Search for the cell housing the specified text and yield its [x, y] center coordinate. 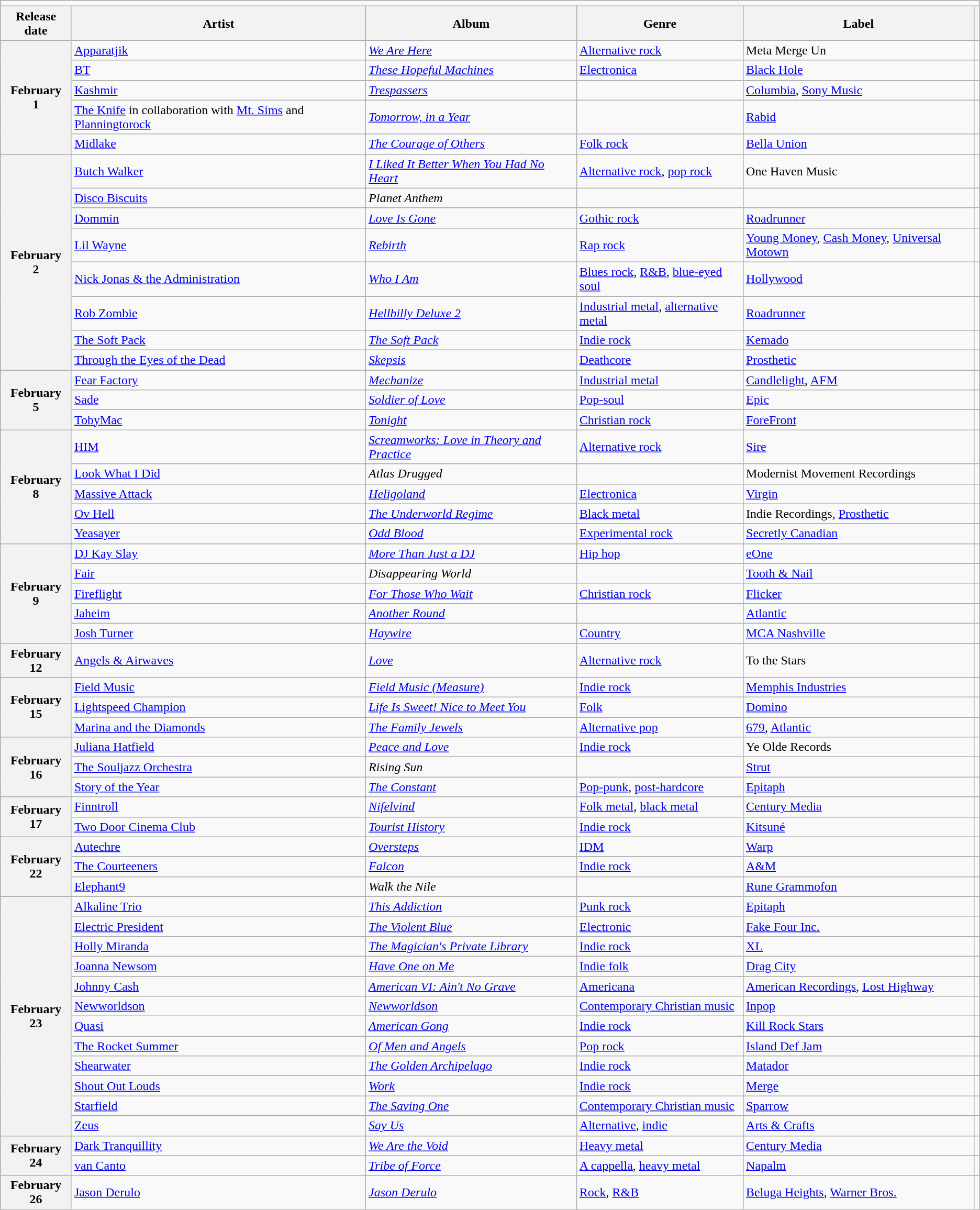
Tribe of Force [471, 1165]
Trespassers [471, 90]
Folk [660, 707]
Story of the Year [218, 787]
Disappearing World [471, 573]
Strut [859, 767]
Island Def Jam [859, 1046]
Memphis Industries [859, 687]
Tooth & Nail [859, 573]
Autechre [218, 847]
Warp [859, 847]
Pop-punk, post-hardcore [660, 787]
van Canto [218, 1165]
Artist [218, 23]
Modernist Movement Recordings [859, 474]
Walk the Nile [471, 886]
Mechanize [471, 380]
Josh Turner [218, 633]
Sparrow [859, 1106]
February1 [36, 97]
Folk rock [660, 144]
Say Us [471, 1126]
The Violent Blue [471, 926]
Rob Zombie [218, 313]
Heligoland [471, 494]
Finntroll [218, 807]
Massive Attack [218, 494]
Dommin [218, 218]
Sire [859, 447]
TobyMac [218, 420]
February22 [36, 867]
Secretly Canadian [859, 534]
These Hopeful Machines [471, 70]
The Magician's Private Library [471, 946]
IDM [660, 847]
Prosthetic [859, 360]
I Liked It Better When You Had No Heart [471, 171]
The Courteeners [218, 867]
Rock, R&B [660, 1193]
Kashmir [218, 90]
Haywire [471, 633]
Disco Biscuits [218, 198]
Fake Four Inc. [859, 926]
Through the Eyes of the Dead [218, 360]
Angels & Airwaves [218, 660]
February23 [36, 1016]
Skepsis [471, 360]
Flicker [859, 593]
Love Is Gone [471, 218]
Look What I Did [218, 474]
One Haven Music [859, 171]
For Those Who Wait [471, 593]
Rune Grammofon [859, 886]
Electric President [218, 926]
Life Is Sweet! Nice to Meet You [471, 707]
To the Stars [859, 660]
Album [471, 23]
Alternative rock, pop rock [660, 171]
Field Music (Measure) [471, 687]
Shout Out Louds [218, 1086]
Punk rock [660, 906]
eOne [859, 553]
The Underworld Regime [471, 514]
Country [660, 633]
Napalm [859, 1165]
Tonight [471, 420]
February16 [36, 767]
Kitsuné [859, 827]
The Golden Archipelago [471, 1066]
Young Money, Cash Money, Universal Motown [859, 245]
Atlantic [859, 613]
Genre [660, 23]
Pop-soul [660, 400]
Tomorrow, in a Year [471, 117]
February12 [36, 660]
Industrial metal [660, 380]
Falcon [471, 867]
Rebirth [471, 245]
Arts & Crafts [859, 1126]
Zeus [218, 1126]
Electronic [660, 926]
Nifelvind [471, 807]
The Knife in collaboration with Mt. Sims and Planningtorock [218, 117]
Label [859, 23]
Love [471, 660]
A cappella, heavy metal [660, 1165]
Fear Factory [218, 380]
Rap rock [660, 245]
Lightspeed Champion [218, 707]
Elephant9 [218, 886]
Two Door Cinema Club [218, 827]
February26 [36, 1193]
Blues rock, R&B, blue-eyed soul [660, 279]
February2 [36, 262]
Hollywood [859, 279]
HIM [218, 447]
DJ Kay Slay [218, 553]
Lil Wayne [218, 245]
Alternative, indie [660, 1126]
Holly Miranda [218, 946]
February8 [36, 487]
Hellbilly Deluxe 2 [471, 313]
Americana [660, 986]
This Addiction [471, 906]
A&M [859, 867]
Columbia, Sony Music [859, 90]
Of Men and Angels [471, 1046]
Dark Tranquillity [218, 1146]
Beluga Heights, Warner Bros. [859, 1193]
The Souljazz Orchestra [218, 767]
Who I Am [471, 279]
Merge [859, 1086]
Kemado [859, 340]
Folk metal, black metal [660, 807]
Atlas Drugged [471, 474]
Heavy metal [660, 1146]
Planet Anthem [471, 198]
Rising Sun [471, 767]
Ov Hell [218, 514]
February17 [36, 817]
Drag City [859, 966]
MCA Nashville [859, 633]
ForeFront [859, 420]
February5 [36, 400]
Juliana Hatfield [218, 747]
The Rocket Summer [218, 1046]
Screamworks: Love in Theory and Practice [471, 447]
February9 [36, 593]
Pop rock [660, 1046]
We Are the Void [471, 1146]
Nick Jonas & the Administration [218, 279]
February15 [36, 707]
Bella Union [859, 144]
Black Hole [859, 70]
Kill Rock Stars [859, 1026]
Indie folk [660, 966]
Apparatjik [218, 50]
We Are Here [471, 50]
Joanna Newsom [218, 966]
Deathcore [660, 360]
679, Atlantic [859, 727]
Johnny Cash [218, 986]
The Courage of Others [471, 144]
XL [859, 946]
Release date [36, 23]
BT [218, 70]
Odd Blood [471, 534]
Field Music [218, 687]
Experimental rock [660, 534]
Fireflight [218, 593]
Hip hop [660, 553]
February24 [36, 1156]
Black metal [660, 514]
Fair [218, 573]
Starfield [218, 1106]
Butch Walker [218, 171]
Another Round [471, 613]
Sade [218, 400]
American Recordings, Lost Highway [859, 986]
Have One on Me [471, 966]
Matador [859, 1066]
Jaheim [218, 613]
Soldier of Love [471, 400]
Meta Merge Un [859, 50]
Gothic rock [660, 218]
Rabid [859, 117]
Midlake [218, 144]
American Gong [471, 1026]
Peace and Love [471, 747]
Virgin [859, 494]
Oversteps [471, 847]
Alkaline Trio [218, 906]
Alternative pop [660, 727]
Yeasayer [218, 534]
Ye Olde Records [859, 747]
Inpop [859, 1006]
Work [471, 1086]
Candlelight, AFM [859, 380]
Epic [859, 400]
Domino [859, 707]
Quasi [218, 1026]
Marina and the Diamonds [218, 727]
Shearwater [218, 1066]
More Than Just a DJ [471, 553]
Tourist History [471, 827]
Industrial metal, alternative metal [660, 313]
Indie Recordings, Prosthetic [859, 514]
The Saving One [471, 1106]
American VI: Ain't No Grave [471, 986]
The Family Jewels [471, 727]
The Constant [471, 787]
